Identify which cell holds the provided text, then report its (x, y) central coordinate. 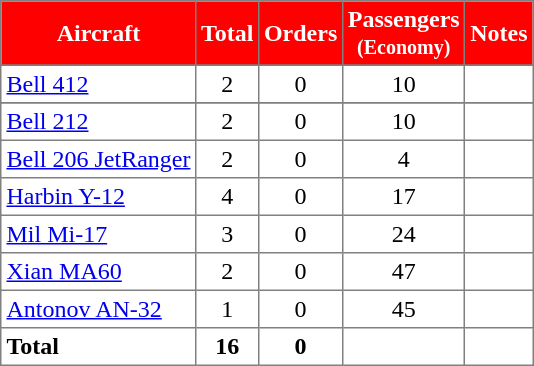
Notes (499, 33)
47 (403, 272)
17 (403, 197)
Aircraft (98, 33)
45 (403, 309)
Bell 206 JetRanger (98, 159)
Mil Mi-17 (98, 234)
1 (228, 309)
Harbin Y-12 (98, 197)
Antonov AN-32 (98, 309)
Xian MA60 (98, 272)
Bell 412 (98, 84)
Orders (301, 33)
3 (228, 234)
24 (403, 234)
16 (228, 347)
Bell 212 (98, 122)
Passengers(Economy) (403, 33)
